Provide the [X, Y] coordinate of the cell's center where the given text is located.  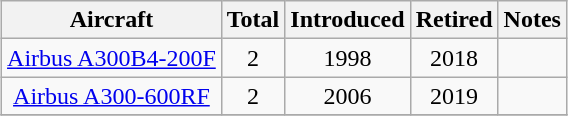
Airbus A300-600RF [112, 96]
Notes [532, 20]
1998 [348, 58]
Aircraft [112, 20]
2006 [348, 96]
Total [253, 20]
Retired [454, 20]
Introduced [348, 20]
2019 [454, 96]
Airbus A300B4-200F [112, 58]
2018 [454, 58]
